Provide the [x, y] coordinate of the cell's center where the given text is located.  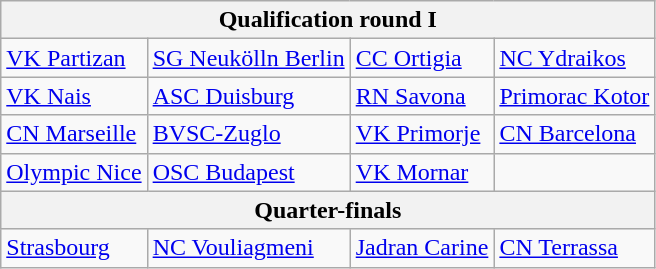
Jadran Carine [422, 248]
CN Barcelona [574, 134]
OSC Budapest [248, 172]
NC Ydraikos [574, 58]
Olympic Nice [74, 172]
Quarter-finals [328, 210]
CN Terrassa [574, 248]
Strasbourg [74, 248]
VK Partizan [74, 58]
CN Marseille [74, 134]
BVSC-Zuglo [248, 134]
Qualification round I [328, 20]
CC Ortigia [422, 58]
NC Vouliagmeni [248, 248]
SG Neukölln Berlin [248, 58]
ASC Duisburg [248, 96]
VK Primorje [422, 134]
Primorac Kotor [574, 96]
VK Nais [74, 96]
RN Savona [422, 96]
VK Mornar [422, 172]
